Capture the cell that displays the provided text and extract its [X, Y] central coordinate. 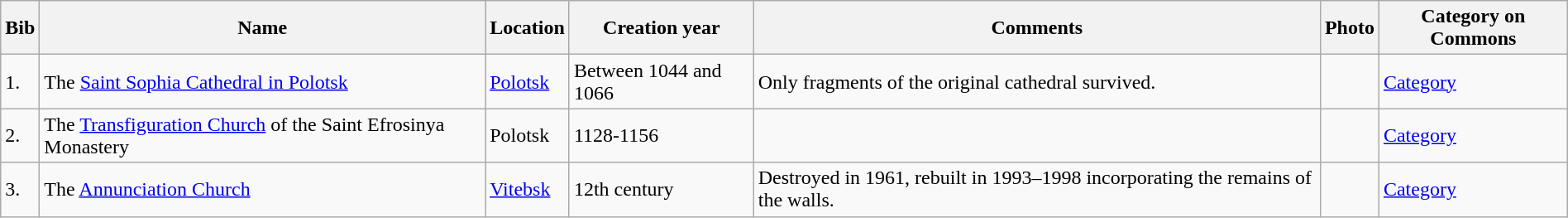
2. [20, 136]
Comments [1037, 28]
Photo [1350, 28]
12th century [662, 189]
The Transfiguration Church of the Saint Efrosinya Monastery [263, 136]
Location [528, 28]
The Saint Sophia Cathedral in Polotsk [263, 81]
Bib [20, 28]
Category on Commons [1473, 28]
3. [20, 189]
The Annunciation Church [263, 189]
Name [263, 28]
Creation year [662, 28]
1. [20, 81]
1128-1156 [662, 136]
Between 1044 and 1066 [662, 81]
Vitebsk [528, 189]
Destroyed in 1961, rebuilt in 1993–1998 incorporating the remains of the walls. [1037, 189]
Only fragments of the original cathedral survived. [1037, 81]
